Locate the cell with the specified text and output its [X, Y] center coordinate. 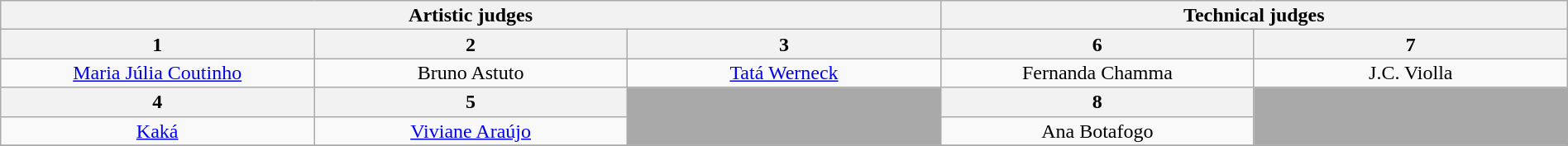
8 [1097, 102]
6 [1097, 45]
2 [471, 45]
4 [157, 102]
1 [157, 45]
Bruno Astuto [471, 73]
Maria Júlia Coutinho [157, 73]
Technical judges [1254, 15]
5 [471, 102]
7 [1411, 45]
Viviane Araújo [471, 130]
Artistic judges [471, 15]
Ana Botafogo [1097, 130]
Kaká [157, 130]
3 [784, 45]
J.C. Violla [1411, 73]
Tatá Werneck [784, 73]
Fernanda Chamma [1097, 73]
